Scan for the cell matching the given text and deliver its (x, y) coordinate at center. 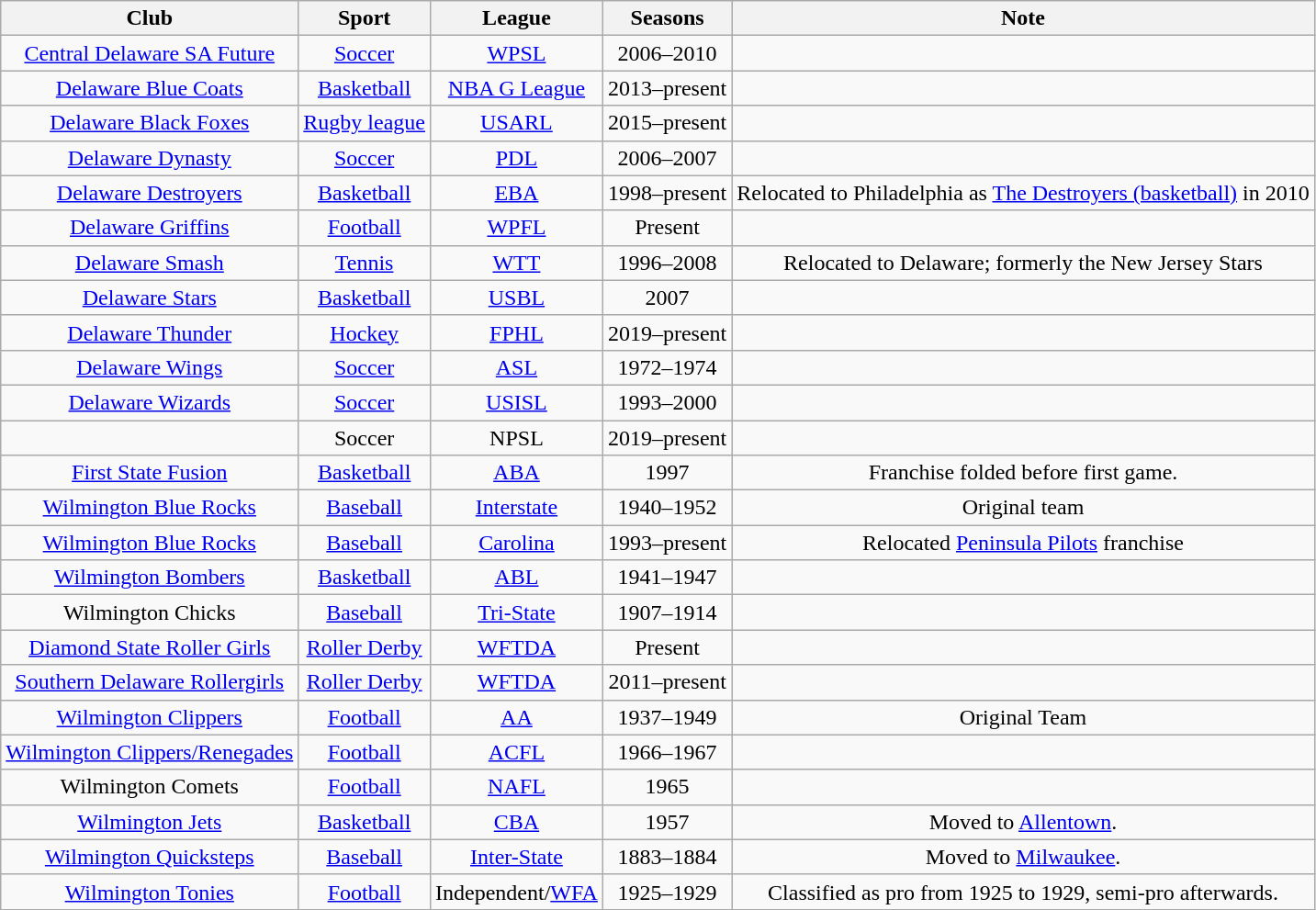
1940–1952 (667, 508)
EBA (516, 193)
USBL (516, 298)
FPHL (516, 332)
Interstate (516, 508)
Relocated to Philadelphia as The Destroyers (basketball) in 2010 (1023, 193)
1965 (667, 787)
WTT (516, 263)
Wilmington Tonies (150, 892)
Wilmington Chicks (150, 612)
Wilmington Comets (150, 787)
Relocated to Delaware; formerly the New Jersey Stars (1023, 263)
Original Team (1023, 717)
Rugby league (365, 123)
2011–present (667, 682)
Relocated Peninsula Pilots franchise (1023, 543)
1907–1914 (667, 612)
Diamond State Roller Girls (150, 647)
1997 (667, 473)
1937–1949 (667, 717)
ASL (516, 367)
Tennis (365, 263)
Moved to Allentown. (1023, 822)
Wilmington Clippers (150, 717)
Franchise folded before first game. (1023, 473)
Delaware Griffins (150, 228)
AA (516, 717)
1993–2000 (667, 402)
Delaware Destroyers (150, 193)
Inter-State (516, 857)
League (516, 18)
1972–1974 (667, 367)
Delaware Smash (150, 263)
Delaware Thunder (150, 332)
ACFL (516, 752)
Hockey (365, 332)
Moved to Milwaukee. (1023, 857)
Wilmington Clippers/Renegades (150, 752)
USISL (516, 402)
2007 (667, 298)
WPFL (516, 228)
Seasons (667, 18)
First State Fusion (150, 473)
Carolina (516, 543)
Southern Delaware Rollergirls (150, 682)
Delaware Wings (150, 367)
NBA G League (516, 88)
CBA (516, 822)
Wilmington Bombers (150, 578)
Delaware Blue Coats (150, 88)
Delaware Wizards (150, 402)
Club (150, 18)
1925–1929 (667, 892)
Delaware Dynasty (150, 158)
1883–1884 (667, 857)
Wilmington Quicksteps (150, 857)
1996–2008 (667, 263)
1941–1947 (667, 578)
2015–present (667, 123)
Tri-State (516, 612)
1957 (667, 822)
1998–present (667, 193)
2006–2007 (667, 158)
Note (1023, 18)
Sport (365, 18)
PDL (516, 158)
2006–2010 (667, 53)
NPSL (516, 438)
ABL (516, 578)
2013–present (667, 88)
ABA (516, 473)
1993–present (667, 543)
Original team (1023, 508)
1966–1967 (667, 752)
Independent/WFA (516, 892)
Wilmington Jets (150, 822)
USARL (516, 123)
Central Delaware SA Future (150, 53)
NAFL (516, 787)
Delaware Black Foxes (150, 123)
Delaware Stars (150, 298)
WPSL (516, 53)
Classified as pro from 1925 to 1929, semi-pro afterwards. (1023, 892)
